Find where the given text appears and provide that cell's center as [x, y] coordinate. 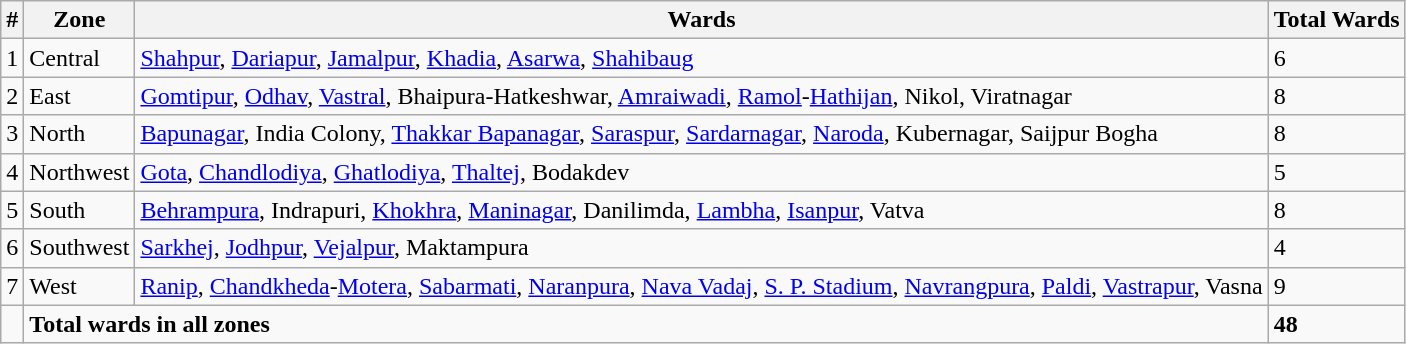
South [80, 210]
Total Wards [1336, 20]
Zone [80, 20]
Sarkhej, Jodhpur, Vejalpur, Maktampura [702, 248]
Southwest [80, 248]
2 [12, 96]
Ranip, Chandkheda-Motera, Sabarmati, Naranpura, Nava Vadaj, S. P. Stadium, Navrangpura, Paldi, Vastrapur, Vasna [702, 286]
9 [1336, 286]
North [80, 134]
Shahpur, Dariapur, Jamalpur, Khadia, Asarwa, Shahibaug [702, 58]
3 [12, 134]
Northwest [80, 172]
7 [12, 286]
Total wards in all zones [646, 324]
Gota, Chandlodiya, Ghatlodiya, Thaltej, Bodakdev [702, 172]
Behrampura, Indrapuri, Khokhra, Maninagar, Danilimda, Lambha, Isanpur, Vatva [702, 210]
Wards [702, 20]
Central [80, 58]
48 [1336, 324]
1 [12, 58]
Gomtipur, Odhav, Vastral, Bhaipura-Hatkeshwar, Amraiwadi, Ramol-Hathijan, Nikol, Viratnagar [702, 96]
# [12, 20]
East [80, 96]
West [80, 286]
Bapunagar, India Colony, Thakkar Bapanagar, Saraspur, Sardarnagar, Naroda, Kubernagar, Saijpur Bogha [702, 134]
